For the text-containing cell, return its midpoint in (X, Y) coordinate format. 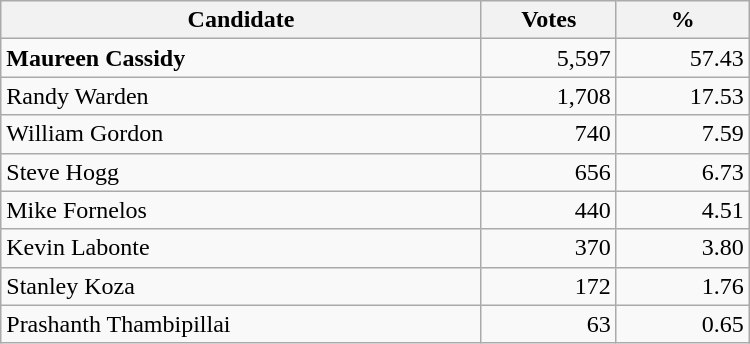
Randy Warden (241, 96)
17.53 (682, 96)
57.43 (682, 58)
Mike Fornelos (241, 210)
Candidate (241, 20)
Prashanth Thambipillai (241, 324)
Maureen Cassidy (241, 58)
William Gordon (241, 134)
370 (548, 248)
63 (548, 324)
Stanley Koza (241, 286)
Votes (548, 20)
3.80 (682, 248)
Kevin Labonte (241, 248)
440 (548, 210)
172 (548, 286)
1,708 (548, 96)
1.76 (682, 286)
Steve Hogg (241, 172)
0.65 (682, 324)
4.51 (682, 210)
5,597 (548, 58)
% (682, 20)
740 (548, 134)
656 (548, 172)
7.59 (682, 134)
6.73 (682, 172)
